From the cell containing the given text, extract its center point as [X, Y] coordinate. 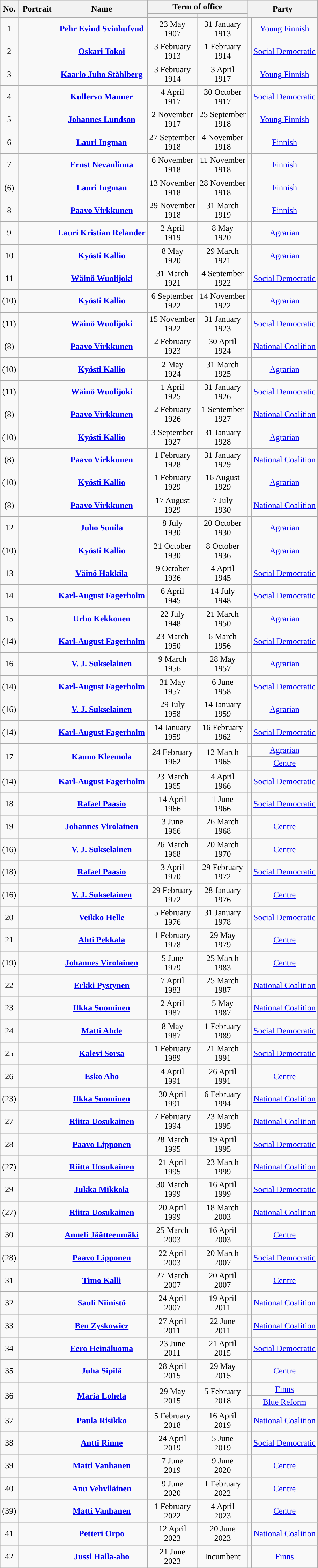
28 January1976 [223, 895]
29 May1979 [223, 940]
Matti Ahde [102, 1031]
31 January1913 [223, 29]
22 [9, 985]
9 October1936 [172, 573]
13 November1918 [172, 188]
8 October1936 [223, 550]
3 June1966 [172, 826]
28 March1995 [172, 1144]
28 November1918 [223, 188]
4 November1918 [223, 142]
Johannes Lundson [102, 119]
Kaarlo Juho Ståhlberg [102, 74]
1 February1928 [172, 460]
3 [9, 74]
20 June2023 [223, 1533]
6 [9, 142]
Kullervo Manner [102, 97]
2 May1924 [172, 369]
24 [9, 1031]
Urho Kekkonen [102, 619]
14 July1948 [223, 596]
31 March1925 [223, 369]
25 March1983 [223, 962]
Term of office [198, 7]
19 April1995 [223, 1144]
37 [9, 1421]
8 July1930 [172, 528]
25 March2003 [172, 1235]
4 April1966 [223, 781]
1 [9, 29]
31 May1957 [172, 687]
17 August1929 [172, 505]
19 [9, 826]
6 February1994 [223, 1099]
(28) [9, 1257]
Paula Risikko [102, 1421]
Lauri Kristian Relander [102, 233]
16 April2019 [223, 1421]
5 May1987 [223, 1008]
18 [9, 804]
33 [9, 1326]
31 [9, 1280]
30 March1999 [172, 1190]
Portrait [37, 9]
4 April1945 [223, 573]
29 March1921 [223, 255]
21 March1991 [223, 1054]
7 February1994 [172, 1121]
26 April1991 [223, 1076]
5 June2019 [223, 1443]
6 April1945 [172, 596]
23 March1999 [223, 1167]
20 March2007 [223, 1257]
29 November1918 [172, 210]
16 August1929 [223, 483]
3 April1917 [223, 74]
21 April1995 [172, 1167]
22 July1948 [172, 619]
Juho Sunila [102, 528]
14 April1966 [172, 804]
12 April2023 [172, 1533]
8 [9, 210]
32 [9, 1303]
Kalevi Sorsa [102, 1054]
34 [9, 1349]
Sauli Niinistö [102, 1303]
Ernst Nevanlinna [102, 165]
24 February1962 [172, 757]
(18) [9, 872]
Maria Lohela [102, 1396]
40 [9, 1488]
5 February1976 [172, 917]
16 February1962 [223, 732]
Jussi Halla-aho [102, 1556]
24 April2019 [172, 1443]
Ben Zyskowicz [102, 1326]
21 March1950 [223, 619]
28 May1957 [223, 664]
1 April1925 [172, 392]
24 April2007 [172, 1303]
1 February1929 [172, 483]
19 April2011 [223, 1303]
Party [282, 9]
30 April1924 [223, 347]
2 [9, 52]
7 [9, 165]
4 April1991 [172, 1076]
15 November1922 [172, 324]
7 July1930 [223, 505]
27 March2007 [172, 1280]
30 [9, 1235]
Juha Sipilä [102, 1371]
25 March1987 [223, 985]
Blue Reform [285, 1402]
(39) [9, 1511]
1 September1927 [223, 414]
2 November1917 [172, 119]
5 [9, 119]
20 April1999 [172, 1212]
(6) [9, 188]
3 February1914 [172, 74]
27 April2011 [172, 1326]
31 January1978 [223, 917]
Esko Aho [102, 1076]
Antti Rinne [102, 1443]
Ahti Pekkala [102, 940]
5 June1979 [172, 962]
Eero Heinäluoma [102, 1349]
36 [9, 1396]
23 June2011 [172, 1349]
Veikko Helle [102, 917]
30 April1991 [172, 1099]
11 November1918 [223, 165]
13 [9, 573]
3 September1927 [172, 437]
10 [9, 255]
1 June1966 [223, 804]
39 [9, 1466]
1 February1914 [223, 52]
7 April1983 [172, 985]
31 January1928 [223, 437]
Kauno Kleemola [102, 757]
16 [9, 664]
26 [9, 1076]
21 October1930 [172, 550]
6 March1956 [223, 642]
35 [9, 1371]
Petteri Orpo [102, 1533]
23 March1965 [172, 781]
4 April1917 [172, 97]
4 [9, 97]
31 January1926 [223, 392]
9 March1956 [172, 664]
38 [9, 1443]
8 May1987 [172, 1031]
22 June2011 [223, 1326]
21 April2015 [223, 1349]
12 [9, 528]
20 October1930 [223, 528]
15 [9, 619]
20 April2007 [223, 1280]
16 April1999 [223, 1190]
31 March1921 [172, 278]
23 May1907 [172, 29]
Anu Vehviläinen [102, 1488]
21 [9, 940]
27 September1918 [172, 142]
14 November1922 [223, 301]
2 April1987 [172, 1008]
6 June1958 [223, 687]
29 July1958 [172, 709]
28 April2015 [172, 1371]
Jukka Mikkola [102, 1190]
28 [9, 1144]
29 [9, 1190]
23 March1995 [223, 1121]
41 [9, 1533]
31 January1923 [223, 324]
(23) [9, 1099]
2 February1926 [172, 414]
No. [9, 9]
1 February1978 [172, 940]
Oskari Tokoi [102, 52]
12 March1965 [223, 757]
11 [9, 278]
27 [9, 1121]
20 [9, 917]
30 October1917 [223, 97]
Timo Kalli [102, 1280]
42 [9, 1556]
Väinö Hakkila [102, 573]
7 June2019 [172, 1466]
(19) [9, 962]
3 April1970 [172, 872]
25 September1918 [223, 119]
25 [9, 1054]
20 March1970 [223, 849]
2 February1923 [172, 347]
4 April2023 [223, 1511]
Name [102, 9]
Pehr Evind Svinhufvud [102, 29]
23 March1950 [172, 642]
4 September1922 [223, 278]
17 [9, 757]
2 April1919 [172, 233]
Anneli Jäätteenmäki [102, 1235]
6 November1918 [172, 165]
16 April2003 [223, 1235]
3 February1913 [172, 52]
9 [9, 233]
Incumbent [223, 1556]
14 [9, 596]
31 January1929 [223, 460]
22 April2003 [172, 1257]
Erkki Pystynen [102, 985]
6 September1922 [172, 301]
23 [9, 1008]
18 March2003 [223, 1212]
31 March1919 [223, 210]
21 June2023 [172, 1556]
